From the cell containing the given text, extract its center point as [X, Y] coordinate. 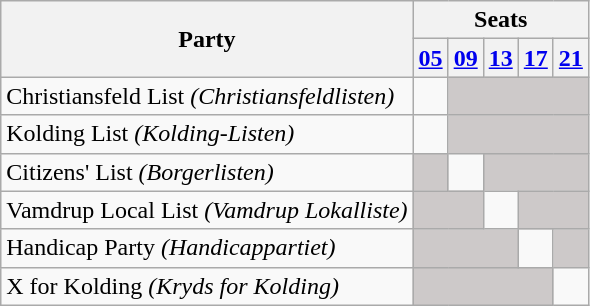
05 [430, 58]
Citizens' List (Borgerlisten) [207, 172]
X for Kolding (Kryds for Kolding) [207, 286]
Party [207, 39]
21 [570, 58]
17 [536, 58]
13 [500, 58]
Kolding List (Kolding-Listen) [207, 134]
Christiansfeld List (Christiansfeldlisten) [207, 96]
09 [466, 58]
Seats [500, 20]
Vamdrup Local List (Vamdrup Lokalliste) [207, 210]
Handicap Party (Handicappartiet) [207, 248]
